Return (x, y) of the center of cell containing provided text 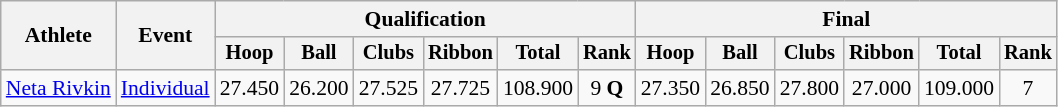
Final (846, 19)
108.900 (538, 88)
9 Q (607, 88)
26.850 (740, 88)
27.350 (670, 88)
27.525 (388, 88)
26.200 (318, 88)
Athlete (58, 36)
109.000 (959, 88)
Neta Rivkin (58, 88)
Individual (166, 88)
Event (166, 36)
27.725 (460, 88)
27.450 (250, 88)
Qualification (426, 19)
27.800 (810, 88)
7 (1028, 88)
27.000 (882, 88)
